Scan for the cell matching the given text and deliver its (X, Y) coordinate at center. 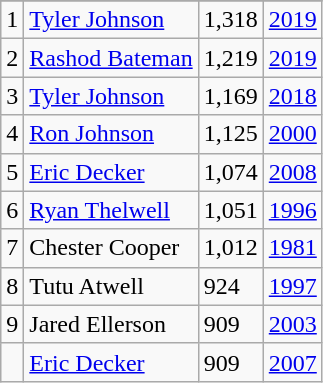
2018 (292, 96)
Chester Cooper (111, 248)
Ron Johnson (111, 134)
1981 (292, 248)
6 (12, 210)
1,051 (230, 210)
1996 (292, 210)
1,012 (230, 248)
3 (12, 96)
Tutu Atwell (111, 286)
Jared Ellerson (111, 324)
4 (12, 134)
2008 (292, 172)
2003 (292, 324)
5 (12, 172)
1,219 (230, 58)
Rashod Bateman (111, 58)
7 (12, 248)
9 (12, 324)
2 (12, 58)
8 (12, 286)
1,169 (230, 96)
2000 (292, 134)
924 (230, 286)
Ryan Thelwell (111, 210)
1997 (292, 286)
1 (12, 20)
1,125 (230, 134)
1,074 (230, 172)
1,318 (230, 20)
2007 (292, 362)
